Detect which cell encompasses the target text, then output its (x, y) center coordinate. 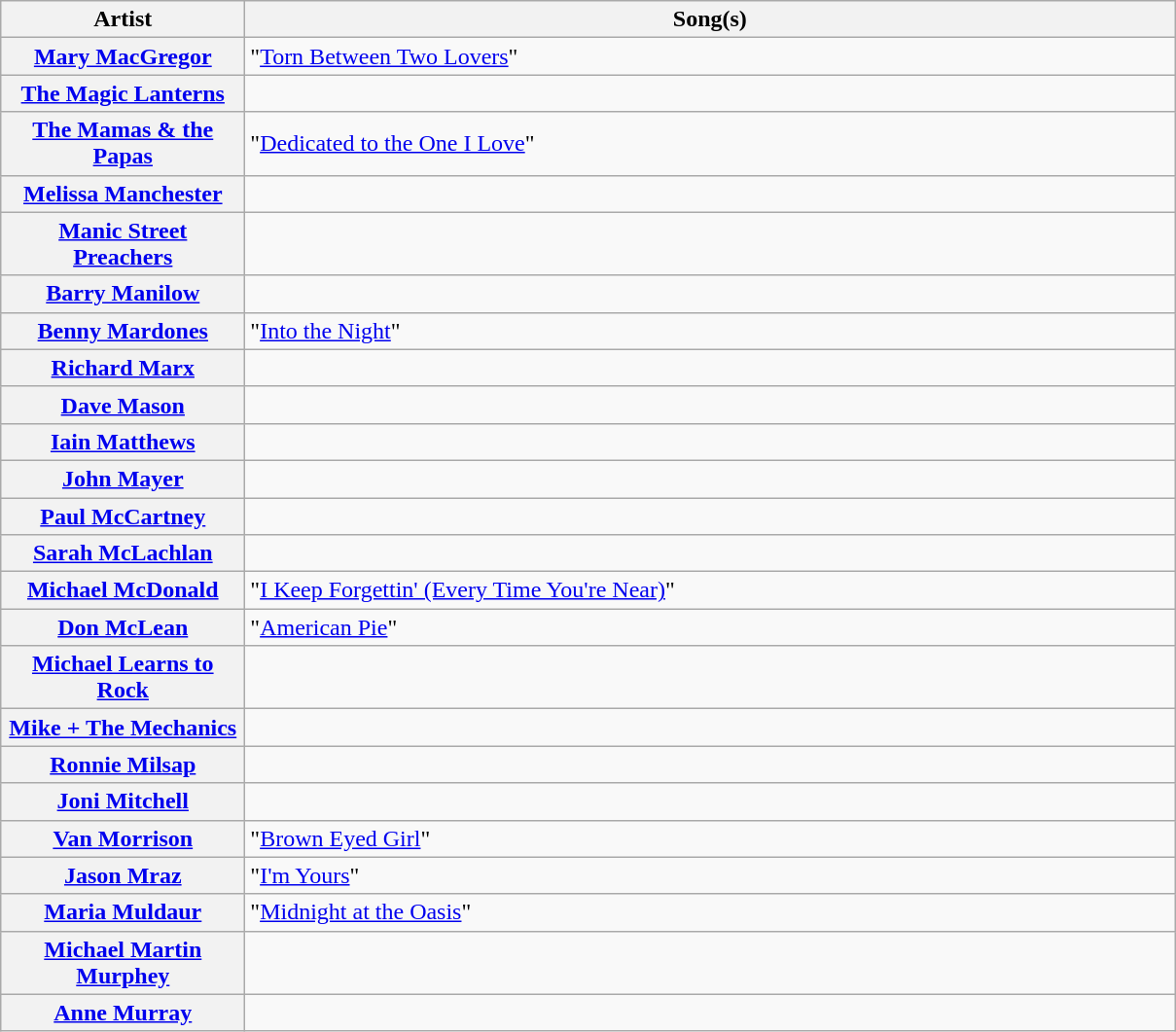
The Magic Lanterns (123, 93)
Mary MacGregor (123, 56)
"Midnight at the Oasis" (710, 912)
The Mamas & the Papas (123, 144)
Manic Street Preachers (123, 243)
Artist (123, 19)
Michael Martin Murphey (123, 963)
"I'm Yours" (710, 875)
Van Morrison (123, 838)
Benny Mardones (123, 331)
Paul McCartney (123, 516)
"Dedicated to the One I Love" (710, 144)
Joni Mitchell (123, 801)
John Mayer (123, 479)
Michael Learns to Rock (123, 677)
Mike + The Mechanics (123, 728)
Richard Marx (123, 368)
Anne Murray (123, 1013)
Iain Matthews (123, 442)
"American Pie" (710, 627)
Barry Manilow (123, 294)
Dave Mason (123, 405)
Sarah McLachlan (123, 553)
Michael McDonald (123, 590)
"Brown Eyed Girl" (710, 838)
Don McLean (123, 627)
Jason Mraz (123, 875)
Melissa Manchester (123, 194)
"Into the Night" (710, 331)
"Torn Between Two Lovers" (710, 56)
Ronnie Milsap (123, 765)
"I Keep Forgettin' (Every Time You're Near)" (710, 590)
Song(s) (710, 19)
Maria Muldaur (123, 912)
